Output the (x, y) coordinate of the center of the cell containing the given text.  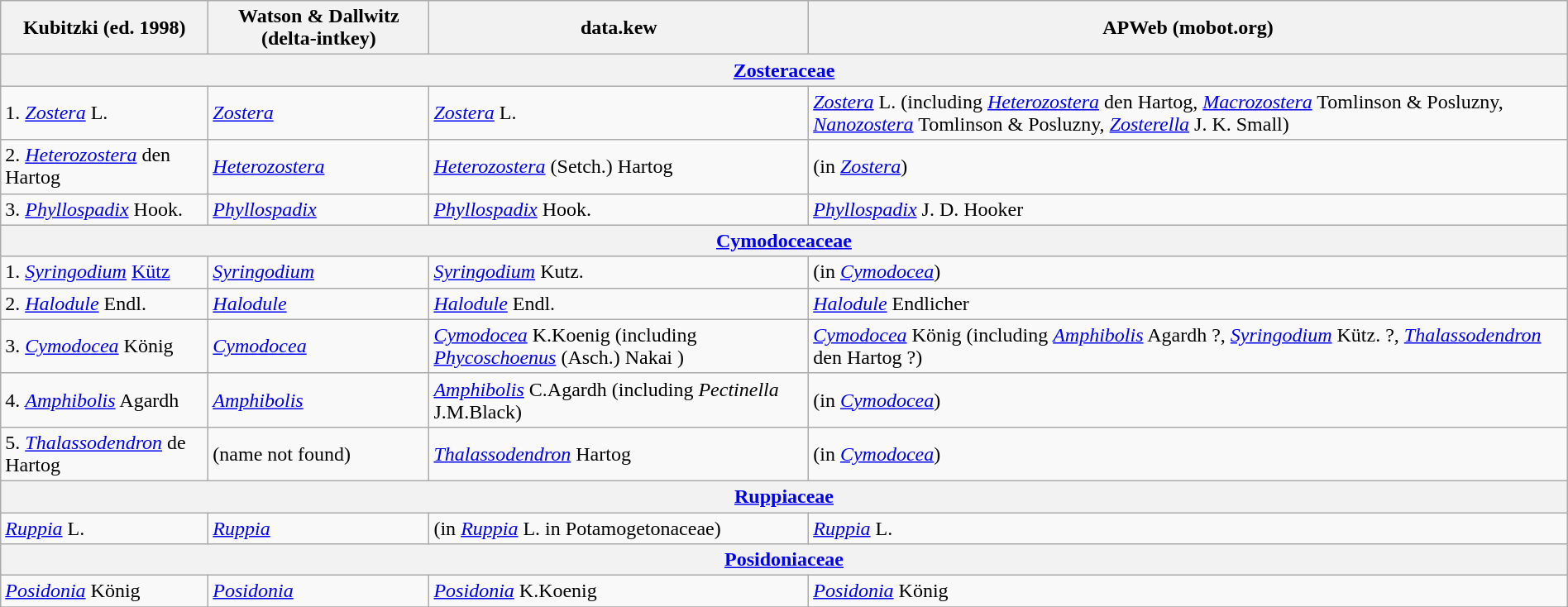
Halodule Endlicher (1188, 303)
Posidonia K.Koenig (619, 591)
Ruppiaceae (784, 496)
Zosteraceae (784, 70)
Halodule (319, 303)
(in Ruppia L. in Potamogetonaceae) (619, 528)
Cymodocea König (including Amphibolis Agardh ?, Syringodium Kütz. ?, Thalassodendron den Hartog ?) (1188, 346)
Cymodocea K.Koenig (including Phycoschoenus (Asch.) Nakai ) (619, 346)
Watson & Dallwitz (delta-intkey) (319, 28)
Phyllospadix (319, 209)
Amphibolis C.Agardh (including Pectinella J.M.Black) (619, 400)
Zostera (319, 112)
2. Halodule Endl. (104, 303)
3. Cymodocea König (104, 346)
5. Thalassodendron de Hartog (104, 453)
Phyllospadix Hook. (619, 209)
Cymodocea (319, 346)
Heterozostera (Setch.) Hartog (619, 167)
Phyllospadix J. D. Hooker (1188, 209)
APWeb (mobot.org) (1188, 28)
Syringodium (319, 272)
Zostera L. (including Heterozostera den Hartog, Macrozostera Tomlinson & Posluzny, Nanozostera Tomlinson & Posluzny, Zosterella J. K. Small) (1188, 112)
Thalassodendron Hartog (619, 453)
Halodule Endl. (619, 303)
Ruppia (319, 528)
Amphibolis (319, 400)
1. Syringodium Kütz (104, 272)
(name not found) (319, 453)
Posidoniaceae (784, 560)
Syringodium Kutz. (619, 272)
1. Zostera L. (104, 112)
Heterozostera (319, 167)
Zostera L. (619, 112)
4. Amphibolis Agardh (104, 400)
data.kew (619, 28)
2. Heterozostera den Hartog (104, 167)
3. Phyllospadix Hook. (104, 209)
(in Zostera) (1188, 167)
Cymodoceaceae (784, 241)
Kubitzki (ed. 1998) (104, 28)
Posidonia (319, 591)
